Return (X, Y) of the center of cell containing provided text 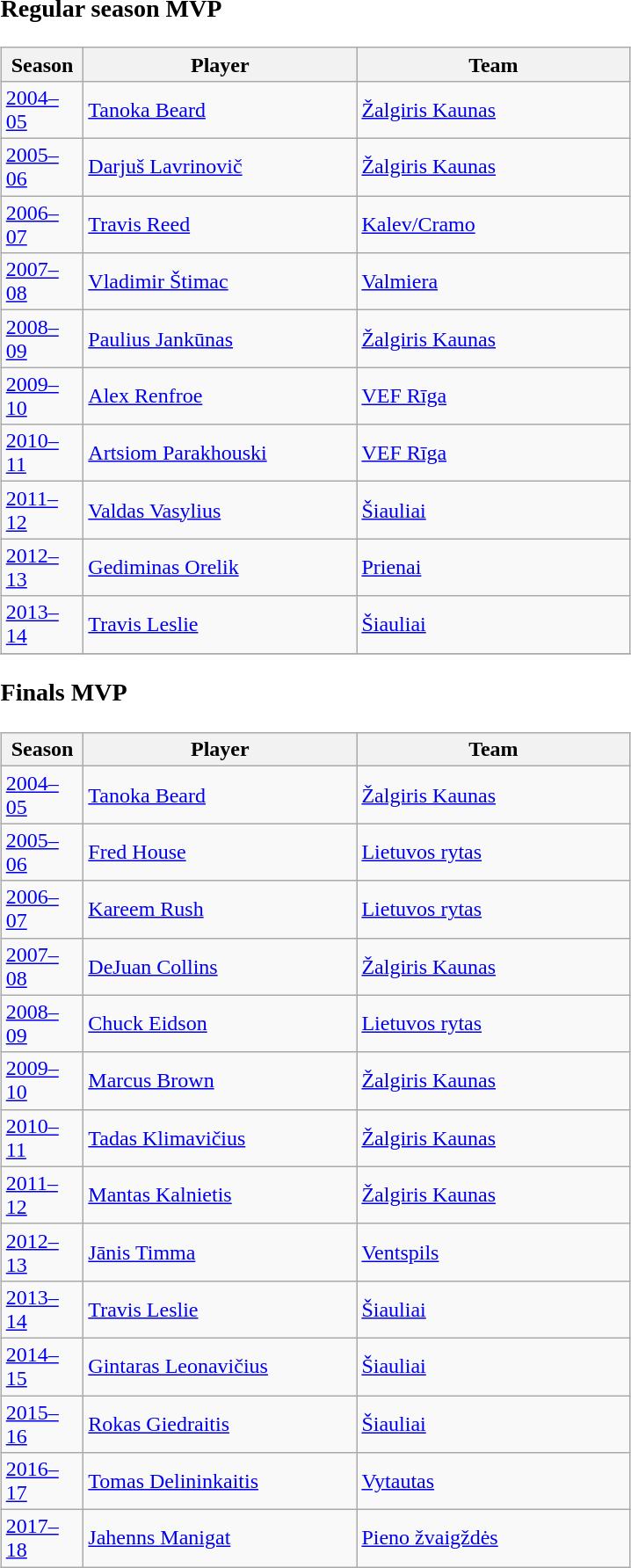
Paulius Jankūnas (220, 339)
Tomas Delininkaitis (220, 1482)
2017–18 (42, 1538)
Prienai (494, 568)
Ventspils (494, 1252)
Vladimir Štimac (220, 281)
Fred House (220, 853)
Jahenns Manigat (220, 1538)
Mantas Kalnietis (220, 1195)
2015–16 (42, 1424)
Valdas Vasylius (220, 510)
Kareem Rush (220, 909)
Jānis Timma (220, 1252)
Rokas Giedraitis (220, 1424)
Travis Reed (220, 225)
Kalev/Cramo (494, 225)
Gediminas Orelik (220, 568)
Artsiom Parakhouski (220, 454)
Tadas Klimavičius (220, 1137)
Gintaras Leonavičius (220, 1366)
Pieno žvaigždės (494, 1538)
Darjuš Lavrinovič (220, 167)
2014–15 (42, 1366)
Chuck Eidson (220, 1023)
Marcus Brown (220, 1081)
Vytautas (494, 1482)
2016–17 (42, 1482)
Valmiera (494, 281)
Alex Renfroe (220, 396)
DeJuan Collins (220, 967)
